Return (x, y) of the center of cell containing provided text 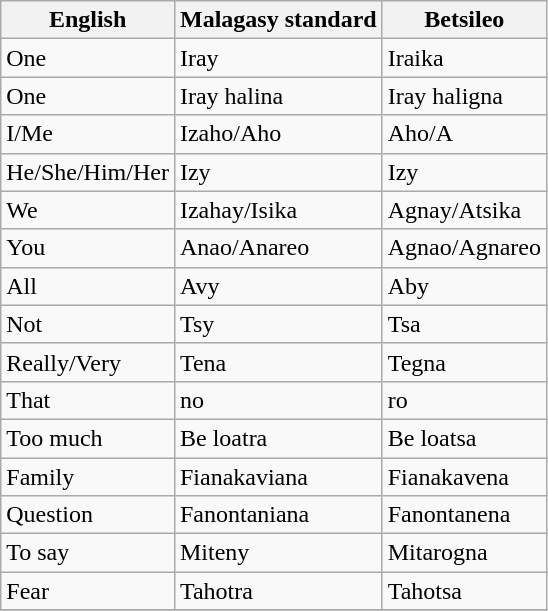
Too much (88, 438)
Izaho/Aho (278, 134)
Aho/A (464, 134)
Aby (464, 286)
ro (464, 400)
All (88, 286)
Tsy (278, 324)
Anao/Anareo (278, 248)
I/Me (88, 134)
He/She/Him/Her (88, 172)
Avy (278, 286)
Tena (278, 362)
Family (88, 477)
English (88, 20)
no (278, 400)
Tsa (464, 324)
Malagasy standard (278, 20)
Tahotra (278, 591)
Be loatsa (464, 438)
Tegna (464, 362)
Izahay/Isika (278, 210)
Fear (88, 591)
Be loatra (278, 438)
Really/Very (88, 362)
Fanontaniana (278, 515)
Mitarogna (464, 553)
To say (88, 553)
Fanontanena (464, 515)
Iray halina (278, 96)
Agnay/Atsika (464, 210)
Fianakavena (464, 477)
Question (88, 515)
Agnao/Agnareo (464, 248)
That (88, 400)
Iray (278, 58)
Betsileo (464, 20)
Miteny (278, 553)
Tahotsa (464, 591)
You (88, 248)
Fianakaviana (278, 477)
Not (88, 324)
Iray haligna (464, 96)
Iraika (464, 58)
We (88, 210)
